Detect which cell encompasses the target text, then output its (X, Y) center coordinate. 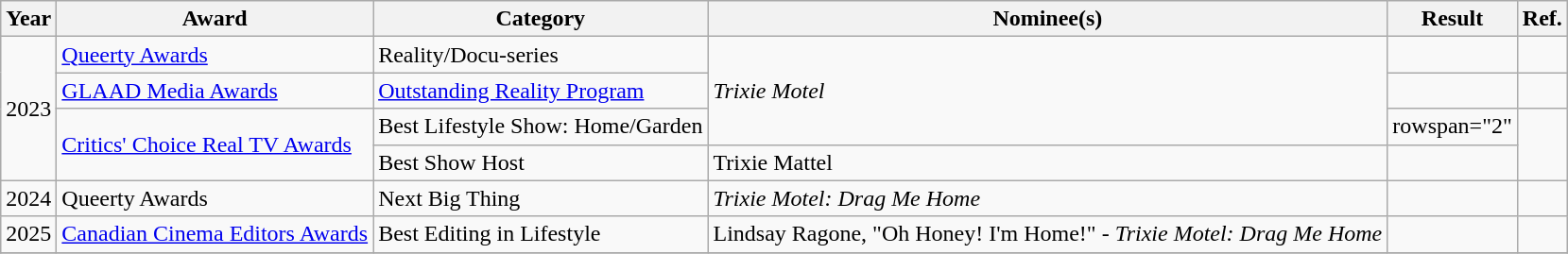
Outstanding Reality Program (541, 91)
Trixie Motel: Drag Me Home (1047, 198)
Best Lifestyle Show: Home/Garden (541, 127)
Award (215, 19)
Nominee(s) (1047, 19)
Canadian Cinema Editors Awards (215, 234)
GLAAD Media Awards (215, 91)
Year (28, 19)
Result (1453, 19)
Lindsay Ragone, "Oh Honey! I'm Home!" - Trixie Motel: Drag Me Home (1047, 234)
2023 (28, 109)
2024 (28, 198)
Trixie Motel (1047, 91)
Trixie Mattel (1047, 162)
rowspan="2" (1453, 127)
Best Editing in Lifestyle (541, 234)
2025 (28, 234)
Category (541, 19)
Reality/Docu-series (541, 55)
Next Big Thing (541, 198)
Critics' Choice Real TV Awards (215, 144)
Ref. (1542, 19)
Best Show Host (541, 162)
